Identify which cell holds the provided text, then report its (x, y) central coordinate. 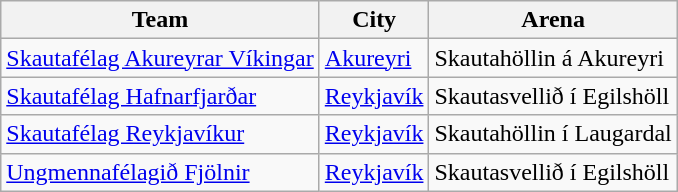
City (374, 20)
Akureyri (374, 58)
Skautahöllin á Akureyri (553, 58)
Team (160, 20)
Skautafélag Akureyrar Víkingar (160, 58)
Arena (553, 20)
Skautafélag Hafnarfjarðar (160, 96)
Skautafélag Reykjavíkur (160, 134)
Ungmennafélagið Fjölnir (160, 172)
Skautahöllin í Laugardal (553, 134)
